Detect which cell encompasses the target text, then output its (x, y) center coordinate. 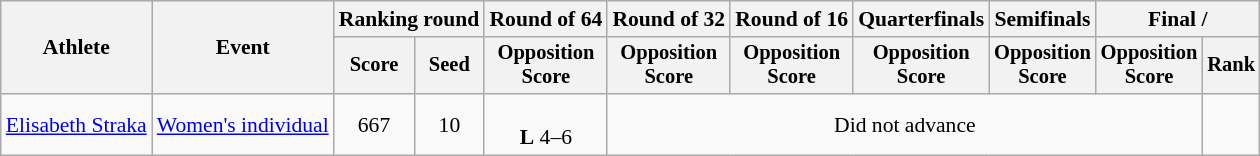
Semifinals (1042, 19)
Score (374, 66)
Elisabeth Straka (76, 124)
Ranking round (410, 19)
Quarterfinals (921, 19)
Rank (1231, 66)
L 4–6 (546, 124)
Event (243, 48)
Seed (449, 66)
Round of 32 (668, 19)
Final / (1178, 19)
Women's individual (243, 124)
Round of 16 (792, 19)
10 (449, 124)
Round of 64 (546, 19)
Did not advance (904, 124)
667 (374, 124)
Athlete (76, 48)
